Provide the (x, y) coordinate of the cell's center where the given text is located.  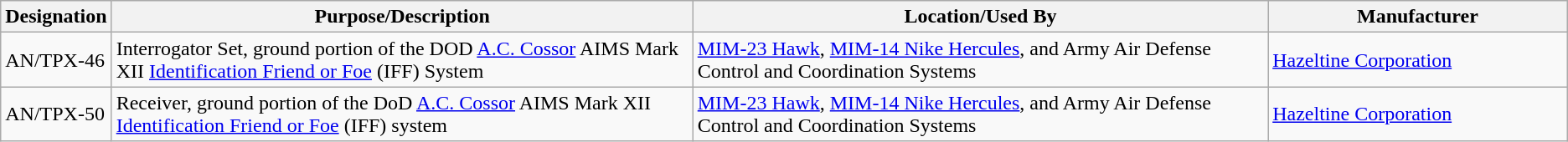
Interrogator Set, ground portion of the DOD A.C. Cossor AIMS Mark XII Identification Friend or Foe (IFF) System (402, 60)
Receiver, ground portion of the DoD A.C. Cossor AIMS Mark XII Identification Friend or Foe (IFF) system (402, 114)
Manufacturer (1418, 17)
Purpose/Description (402, 17)
Designation (56, 17)
AN/TPX-46 (56, 60)
Location/Used By (980, 17)
AN/TPX-50 (56, 114)
